Capture the cell that displays the provided text and extract its (x, y) central coordinate. 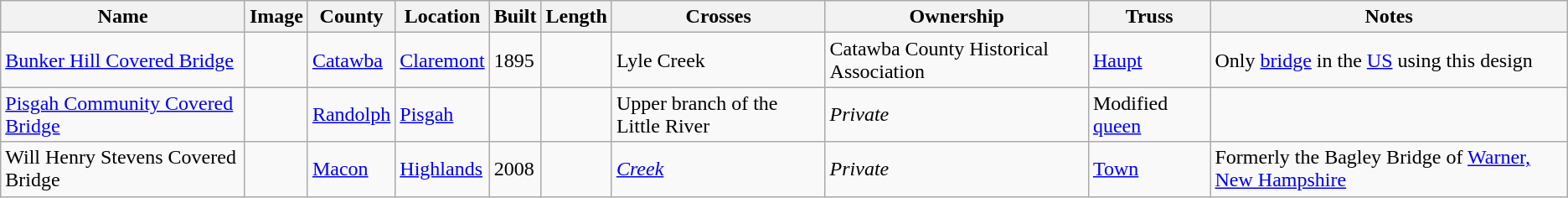
Town (1149, 169)
Crosses (719, 17)
Name (123, 17)
Haupt (1149, 60)
Lyle Creek (719, 60)
County (351, 17)
Formerly the Bagley Bridge of Warner, New Hampshire (1389, 169)
Notes (1389, 17)
1895 (515, 60)
Upper branch of the Little River (719, 114)
Randolph (351, 114)
Length (576, 17)
Image (276, 17)
Catawba (351, 60)
Macon (351, 169)
Claremont (442, 60)
Pisgah (442, 114)
Catawba County Historical Association (957, 60)
Will Henry Stevens Covered Bridge (123, 169)
2008 (515, 169)
Truss (1149, 17)
Creek (719, 169)
Highlands (442, 169)
Built (515, 17)
Location (442, 17)
Bunker Hill Covered Bridge (123, 60)
Ownership (957, 17)
Only bridge in the US using this design (1389, 60)
Pisgah Community Covered Bridge (123, 114)
Modified queen (1149, 114)
